Capture the cell that displays the provided text and extract its (X, Y) central coordinate. 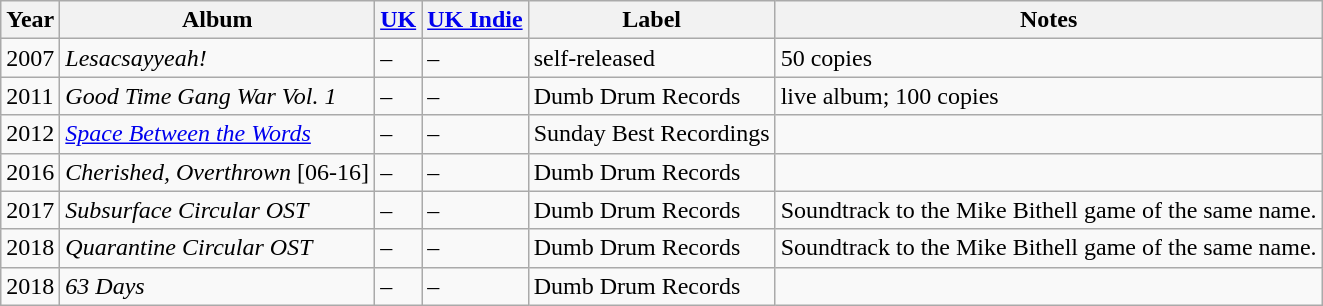
Sunday Best Recordings (652, 134)
2007 (30, 58)
63 Days (218, 286)
2011 (30, 96)
Notes (1048, 20)
Good Time Gang War Vol. 1 (218, 96)
Subsurface Circular OST (218, 210)
2012 (30, 134)
Cherished, Overthrown [06-16] (218, 172)
Album (218, 20)
50 copies (1048, 58)
2016 (30, 172)
UK Indie (475, 20)
Label (652, 20)
live album; 100 copies (1048, 96)
Space Between the Words (218, 134)
self-released (652, 58)
Lesacsayyeah! (218, 58)
2017 (30, 210)
Year (30, 20)
UK (398, 20)
Quarantine Circular OST (218, 248)
